Provide the [x, y] coordinate of the cell's center where the given text is located.  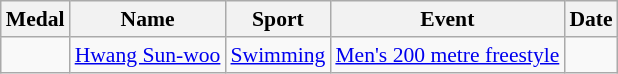
Medal [36, 19]
Swimming [278, 55]
Name [148, 19]
Hwang Sun-woo [148, 55]
Men's 200 metre freestyle [447, 55]
Event [447, 19]
Date [590, 19]
Sport [278, 19]
